From the cell containing the given text, extract its center point as [X, Y] coordinate. 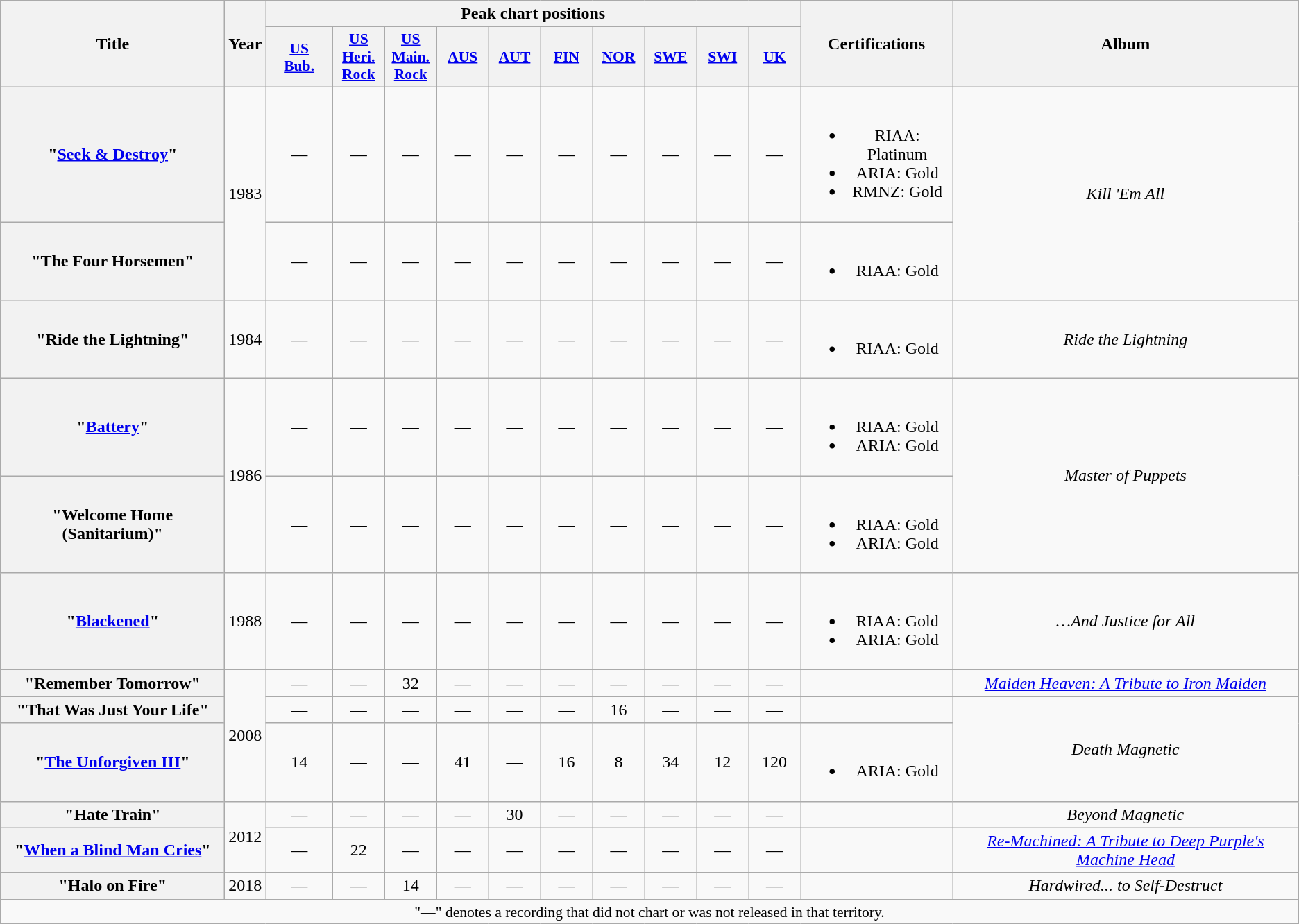
UK [774, 57]
USMain.Rock [411, 57]
32 [411, 683]
8 [619, 762]
Title [112, 44]
"That Was Just Your Life" [112, 710]
41 [462, 762]
"The Four Horsemen" [112, 261]
"—" denotes a recording that did not chart or was not released in that territory. [649, 912]
Beyond Magnetic [1126, 814]
USBub. [300, 57]
SWE [670, 57]
Death Magnetic [1126, 749]
1983 [246, 193]
"Welcome Home (Sanitarium)" [112, 524]
1986 [246, 476]
NOR [619, 57]
2012 [246, 837]
22 [358, 850]
Hardwired... to Self-Destruct [1126, 886]
AUS [462, 57]
Kill 'Em All [1126, 193]
1988 [246, 622]
"When a Blind Man Cries" [112, 850]
Re-Machined: A Tribute to Deep Purple's Machine Head [1126, 850]
SWI [723, 57]
"Remember Tomorrow" [112, 683]
"Halo on Fire" [112, 886]
34 [670, 762]
1984 [246, 340]
Album [1126, 44]
Certifications [877, 44]
FIN [566, 57]
Maiden Heaven: A Tribute to Iron Maiden [1126, 683]
…And Justice for All [1126, 622]
RIAA: PlatinumARIA: GoldRMNZ: Gold [877, 154]
"Ride the Lightning" [112, 340]
"Seek & Destroy" [112, 154]
Year [246, 44]
"Hate Train" [112, 814]
30 [515, 814]
AUT [515, 57]
Ride the Lightning [1126, 340]
2018 [246, 886]
ARIA: Gold [877, 762]
120 [774, 762]
USHeri.Rock [358, 57]
Master of Puppets [1126, 476]
12 [723, 762]
"Battery" [112, 427]
Peak chart positions [533, 14]
2008 [246, 735]
"The Unforgiven III" [112, 762]
"Blackened" [112, 622]
